Determine the (X, Y) coordinate at the center of the cell enclosing the given text.  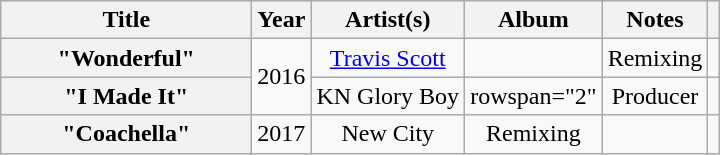
New City (388, 134)
Title (126, 20)
"I Made It" (126, 96)
Producer (655, 96)
KN Glory Boy (388, 96)
Artist(s) (388, 20)
Album (534, 20)
Notes (655, 20)
rowspan="2" (534, 96)
Travis Scott (388, 58)
2016 (282, 77)
2017 (282, 134)
"Coachella" (126, 134)
"Wonderful" (126, 58)
Year (282, 20)
